From the cell containing the given text, extract its center point as (X, Y) coordinate. 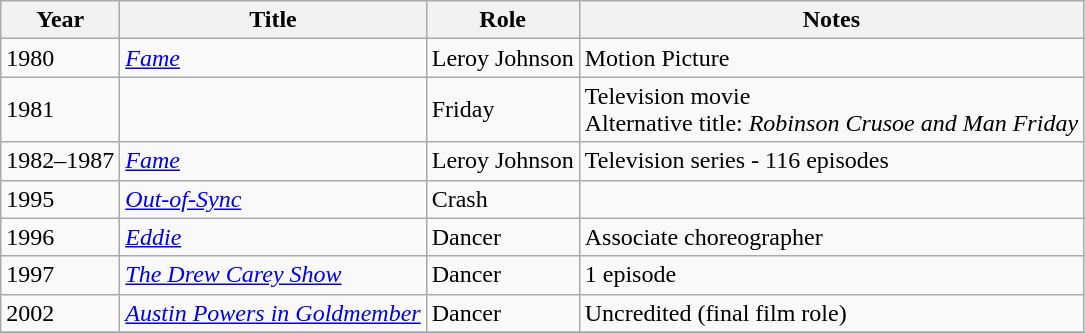
1995 (60, 199)
Eddie (273, 237)
Television series - 116 episodes (831, 161)
Friday (502, 110)
Associate choreographer (831, 237)
1 episode (831, 275)
Uncredited (final film role) (831, 313)
Motion Picture (831, 58)
1982–1987 (60, 161)
Title (273, 20)
1996 (60, 237)
Role (502, 20)
Notes (831, 20)
1997 (60, 275)
Year (60, 20)
Out-of-Sync (273, 199)
2002 (60, 313)
Television movieAlternative title: Robinson Crusoe and Man Friday (831, 110)
The Drew Carey Show (273, 275)
Crash (502, 199)
Austin Powers in Goldmember (273, 313)
1981 (60, 110)
1980 (60, 58)
